Locate the cell with the specified text and output its [X, Y] center coordinate. 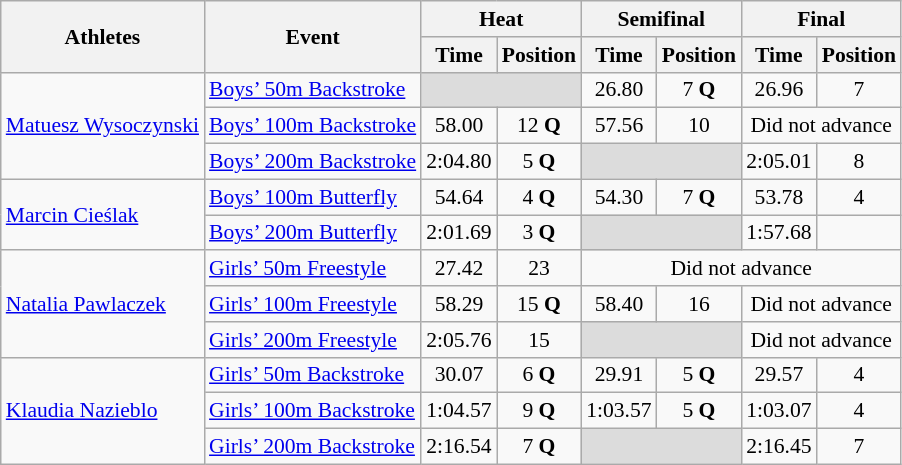
Athletes [102, 36]
1:03.07 [778, 411]
Natalia Pawlaczek [102, 304]
8 [859, 162]
2:04.80 [458, 162]
Boys’ 100m Butterfly [312, 197]
Boys’ 50m Backstroke [312, 90]
Final [821, 19]
57.56 [618, 126]
53.78 [778, 197]
15 [539, 340]
2:05.01 [778, 162]
27.42 [458, 269]
1:04.57 [458, 411]
9 Q [539, 411]
Matuesz Wysoczynski [102, 126]
1:57.68 [778, 233]
Boys’ 200m Butterfly [312, 233]
Klaudia Nazieblo [102, 410]
2:16.54 [458, 447]
2:05.76 [458, 340]
Girls’ 50m Backstroke [312, 375]
10 [699, 126]
26.96 [778, 90]
30.07 [458, 375]
Girls’ 200m Backstroke [312, 447]
Girls’ 200m Freestyle [312, 340]
54.30 [618, 197]
26.80 [618, 90]
Heat [501, 19]
1:03.57 [618, 411]
Boys’ 200m Backstroke [312, 162]
4 Q [539, 197]
29.57 [778, 375]
23 [539, 269]
3 Q [539, 233]
Girls’ 50m Freestyle [312, 269]
6 Q [539, 375]
Boys’ 100m Backstroke [312, 126]
16 [699, 304]
Girls’ 100m Freestyle [312, 304]
58.40 [618, 304]
29.91 [618, 375]
Girls’ 100m Backstroke [312, 411]
58.00 [458, 126]
12 Q [539, 126]
2:16.45 [778, 447]
Marcin Cieślak [102, 214]
54.64 [458, 197]
Semifinal [661, 19]
15 Q [539, 304]
Event [312, 36]
58.29 [458, 304]
2:01.69 [458, 233]
